Scan for the cell matching the given text and deliver its (X, Y) coordinate at center. 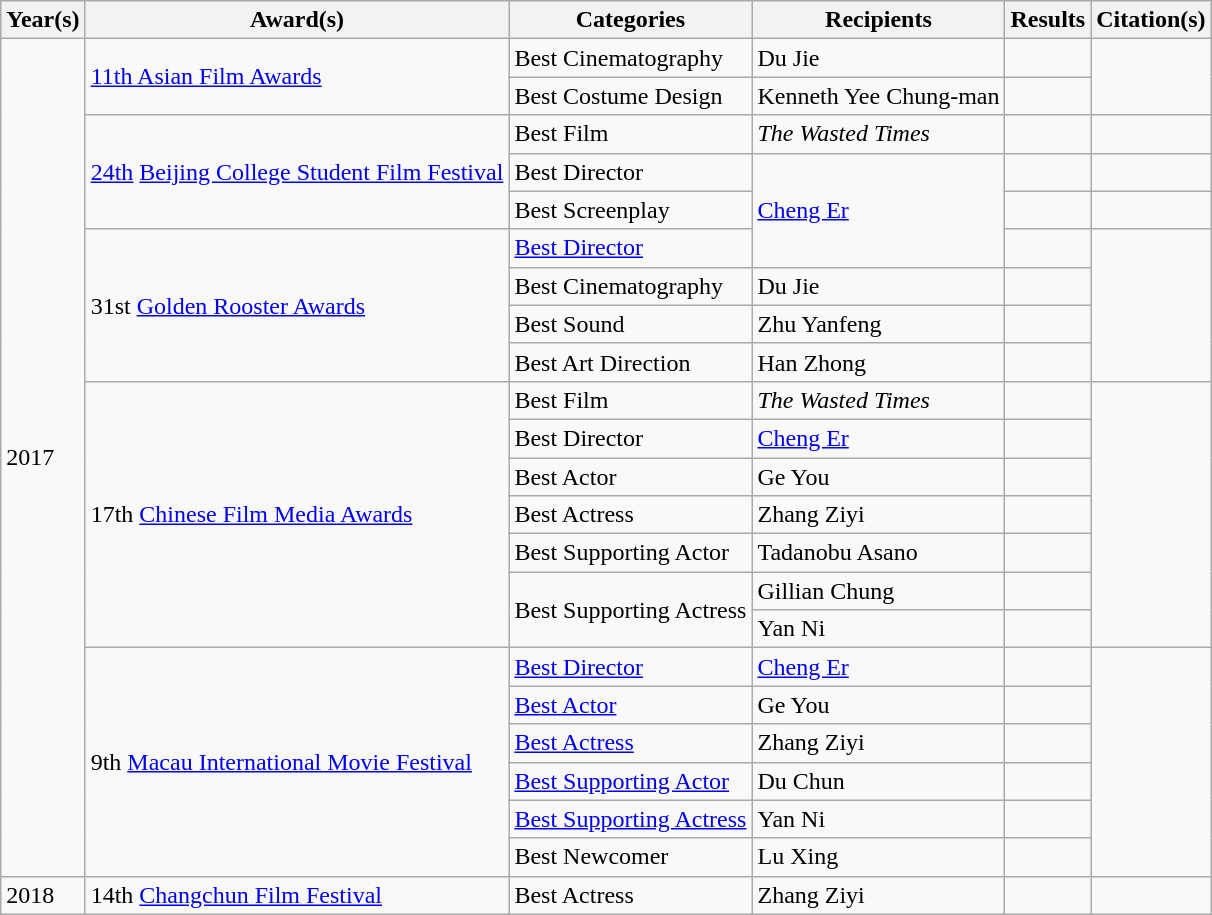
Tadanobu Asano (878, 553)
Citation(s) (1151, 20)
14th Changchun Film Festival (297, 895)
Gillian Chung (878, 591)
Results (1048, 20)
Du Chun (878, 781)
Best Screenplay (630, 210)
Recipients (878, 20)
Best Costume Design (630, 96)
Kenneth Yee Chung-man (878, 96)
9th Macau International Movie Festival (297, 762)
31st Golden Rooster Awards (297, 305)
17th Chinese Film Media Awards (297, 514)
Han Zhong (878, 362)
Year(s) (43, 20)
Best Art Direction (630, 362)
Best Newcomer (630, 857)
Lu Xing (878, 857)
Best Sound (630, 324)
Zhu Yanfeng (878, 324)
24th Beijing College Student Film Festival (297, 172)
Categories (630, 20)
11th Asian Film Awards (297, 77)
2018 (43, 895)
2017 (43, 458)
Award(s) (297, 20)
